Locate the cell with the specified text and output its (x, y) center coordinate. 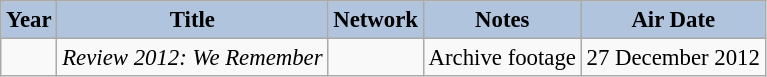
Archive footage (502, 58)
Network (376, 20)
Title (192, 20)
27 December 2012 (673, 58)
Air Date (673, 20)
Year (29, 20)
Review 2012: We Remember (192, 58)
Notes (502, 20)
